Identify which cell holds the provided text, then report its (x, y) central coordinate. 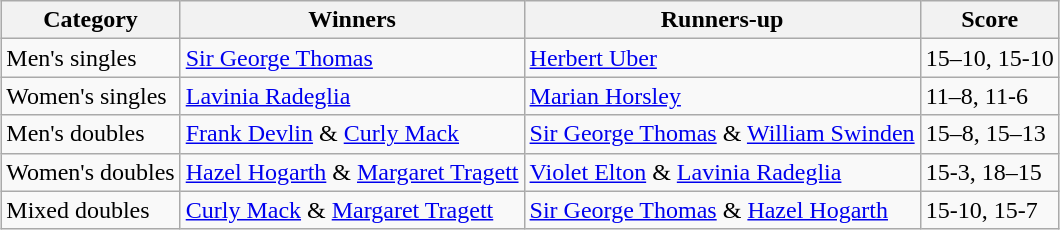
Herbert Uber (722, 58)
11–8, 11-6 (990, 96)
Mixed doubles (90, 210)
Marian Horsley (722, 96)
Score (990, 20)
Runners-up (722, 20)
Men's singles (90, 58)
Winners (352, 20)
Sir George Thomas (352, 58)
Sir George Thomas & Hazel Hogarth (722, 210)
Violet Elton & Lavinia Radeglia (722, 172)
Category (90, 20)
15-10, 15-7 (990, 210)
15–10, 15-10 (990, 58)
15–8, 15–13 (990, 134)
Frank Devlin & Curly Mack (352, 134)
Sir George Thomas & William Swinden (722, 134)
Lavinia Radeglia (352, 96)
15-3, 18–15 (990, 172)
Men's doubles (90, 134)
Women's doubles (90, 172)
Curly Mack & Margaret Tragett (352, 210)
Women's singles (90, 96)
Hazel Hogarth & Margaret Tragett (352, 172)
